Search for the cell housing the specified text and yield its (x, y) center coordinate. 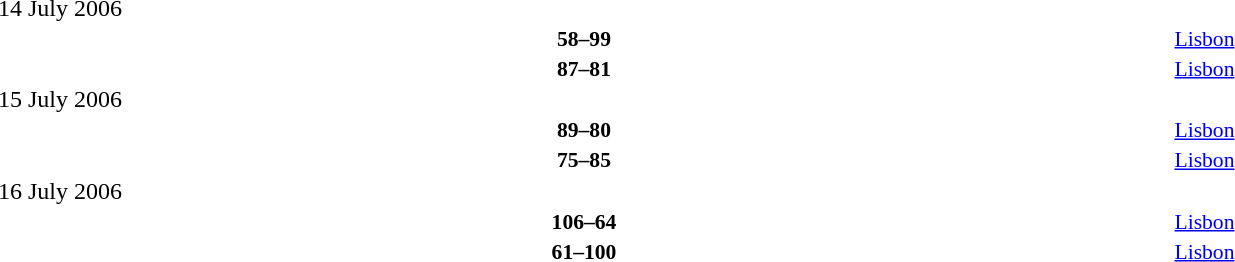
58–99 (584, 38)
75–85 (584, 160)
106–64 (584, 222)
89–80 (584, 130)
87–81 (584, 68)
